Identify which cell holds the provided text, then report its (x, y) central coordinate. 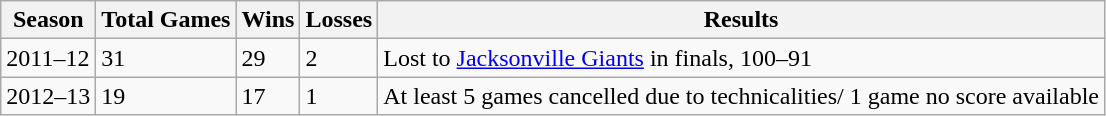
At least 5 games cancelled due to technicalities/ 1 game no score available (742, 96)
2012–13 (48, 96)
Losses (339, 20)
Wins (268, 20)
Season (48, 20)
29 (268, 58)
31 (166, 58)
1 (339, 96)
Results (742, 20)
2 (339, 58)
Total Games (166, 20)
Lost to Jacksonville Giants in finals, 100–91 (742, 58)
17 (268, 96)
19 (166, 96)
2011–12 (48, 58)
